Detect which cell encompasses the target text, then output its [x, y] center coordinate. 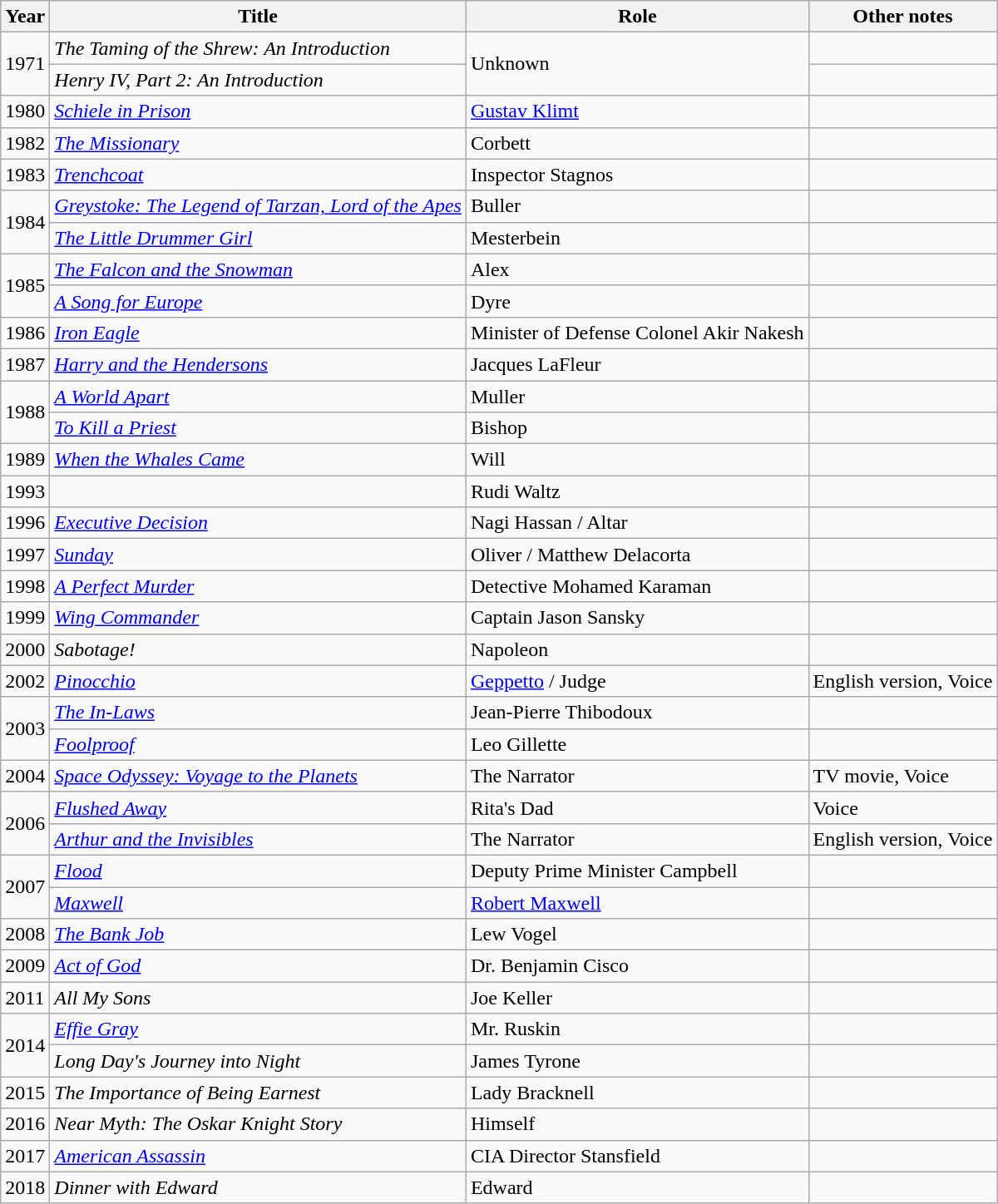
Arthur and the Invisibles [258, 839]
1983 [25, 175]
The Little Drummer Girl [258, 238]
2006 [25, 823]
1982 [25, 143]
The Taming of the Shrew: An Introduction [258, 48]
The Bank Job [258, 935]
Wing Commander [258, 618]
2007 [25, 886]
Himself [637, 1124]
When the Whales Came [258, 460]
The Missionary [258, 143]
2016 [25, 1124]
Corbett [637, 143]
Captain Jason Sansky [637, 618]
1985 [25, 285]
1997 [25, 555]
CIA Director Stansfield [637, 1156]
Sunday [258, 555]
2011 [25, 998]
1986 [25, 333]
Alex [637, 269]
Flood [258, 871]
Rita's Dad [637, 807]
A World Apart [258, 397]
Gustav Klimt [637, 111]
Harry and the Hendersons [258, 364]
1980 [25, 111]
Maxwell [258, 902]
James Tyrone [637, 1061]
Muller [637, 397]
2003 [25, 728]
Sabotage! [258, 649]
Oliver / Matthew Delacorta [637, 555]
Jacques LaFleur [637, 364]
Executive Decision [258, 523]
2014 [25, 1045]
1987 [25, 364]
2002 [25, 681]
Pinocchio [258, 681]
Year [25, 17]
2000 [25, 649]
2004 [25, 776]
Dr. Benjamin Cisco [637, 966]
Long Day's Journey into Night [258, 1061]
Near Myth: The Oskar Knight Story [258, 1124]
2015 [25, 1093]
1993 [25, 491]
Napoleon [637, 649]
TV movie, Voice [903, 776]
1998 [25, 586]
Inspector Stagnos [637, 175]
1999 [25, 618]
1996 [25, 523]
Minister of Defense Colonel Akir Nakesh [637, 333]
All My Sons [258, 998]
The Importance of Being Earnest [258, 1093]
Role [637, 17]
Lew Vogel [637, 935]
1971 [25, 64]
The Falcon and the Snowman [258, 269]
Schiele in Prison [258, 111]
Nagi Hassan / Altar [637, 523]
2008 [25, 935]
Will [637, 460]
2009 [25, 966]
2017 [25, 1156]
Robert Maxwell [637, 902]
Voice [903, 807]
Bishop [637, 428]
Title [258, 17]
American Assassin [258, 1156]
Joe Keller [637, 998]
Space Odyssey: Voyage to the Planets [258, 776]
Iron Eagle [258, 333]
Greystoke: The Legend of Tarzan, Lord of the Apes [258, 206]
Edward [637, 1187]
To Kill a Priest [258, 428]
1988 [25, 412]
2018 [25, 1187]
Foolproof [258, 744]
Geppetto / Judge [637, 681]
Mesterbein [637, 238]
Detective Mohamed Karaman [637, 586]
Mr. Ruskin [637, 1029]
Jean-Pierre Thibodoux [637, 713]
Dyre [637, 301]
Effie Gray [258, 1029]
Flushed Away [258, 807]
Buller [637, 206]
Dinner with Edward [258, 1187]
Leo Gillette [637, 744]
Trenchcoat [258, 175]
A Perfect Murder [258, 586]
The In-Laws [258, 713]
Rudi Waltz [637, 491]
Unknown [637, 64]
Lady Bracknell [637, 1093]
A Song for Europe [258, 301]
Other notes [903, 17]
1989 [25, 460]
Deputy Prime Minister Campbell [637, 871]
Act of God [258, 966]
Henry IV, Part 2: An Introduction [258, 80]
1984 [25, 222]
